Capture the cell that displays the provided text and extract its (x, y) central coordinate. 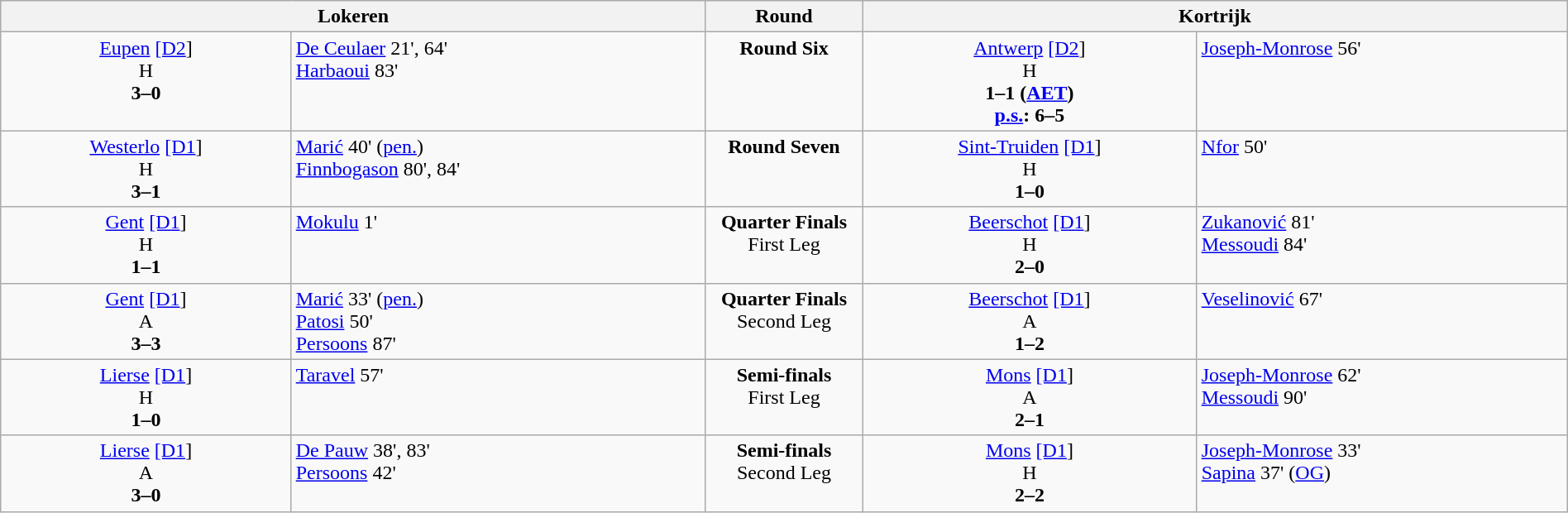
De Ceulaer 21', 64'Harbaoui 83' (498, 81)
Westerlo [D1]H3–1 (146, 169)
Marić 33' (pen.)Patosi 50'Persoons 87' (498, 321)
Kortrijk (1216, 17)
Mons [D1]A2–1 (1030, 397)
Lierse [D1]A3–0 (146, 473)
Mons [D1]H2–2 (1030, 473)
Mokulu 1' (498, 245)
Eupen [D2]H3–0 (146, 81)
Round Six (784, 81)
Semi-finalsFirst Leg (784, 397)
Joseph-Monrose 56' (1382, 81)
Beerschot [D1]H2–0 (1030, 245)
Taravel 57' (498, 397)
Gent [D1]A3–3 (146, 321)
Quarter FinalsFirst Leg (784, 245)
Lierse [D1]H1–0 (146, 397)
Marić 40' (pen.)Finnbogason 80', 84' (498, 169)
Joseph-Monrose 33'Sapina 37' (OG) (1382, 473)
Round (784, 17)
Joseph-Monrose 62'Messoudi 90' (1382, 397)
Beerschot [D1]A1–2 (1030, 321)
Nfor 50' (1382, 169)
Sint-Truiden [D1]H1–0 (1030, 169)
Lokeren (354, 17)
Veselinović 67' (1382, 321)
Zukanović 81'Messoudi 84' (1382, 245)
Antwerp [D2]H1–1 (AET)p.s.: 6–5 (1030, 81)
De Pauw 38', 83'Persoons 42' (498, 473)
Gent [D1]H1–1 (146, 245)
Quarter FinalsSecond Leg (784, 321)
Semi-finalsSecond Leg (784, 473)
Round Seven (784, 169)
